From the cell containing the given text, extract its center point as [X, Y] coordinate. 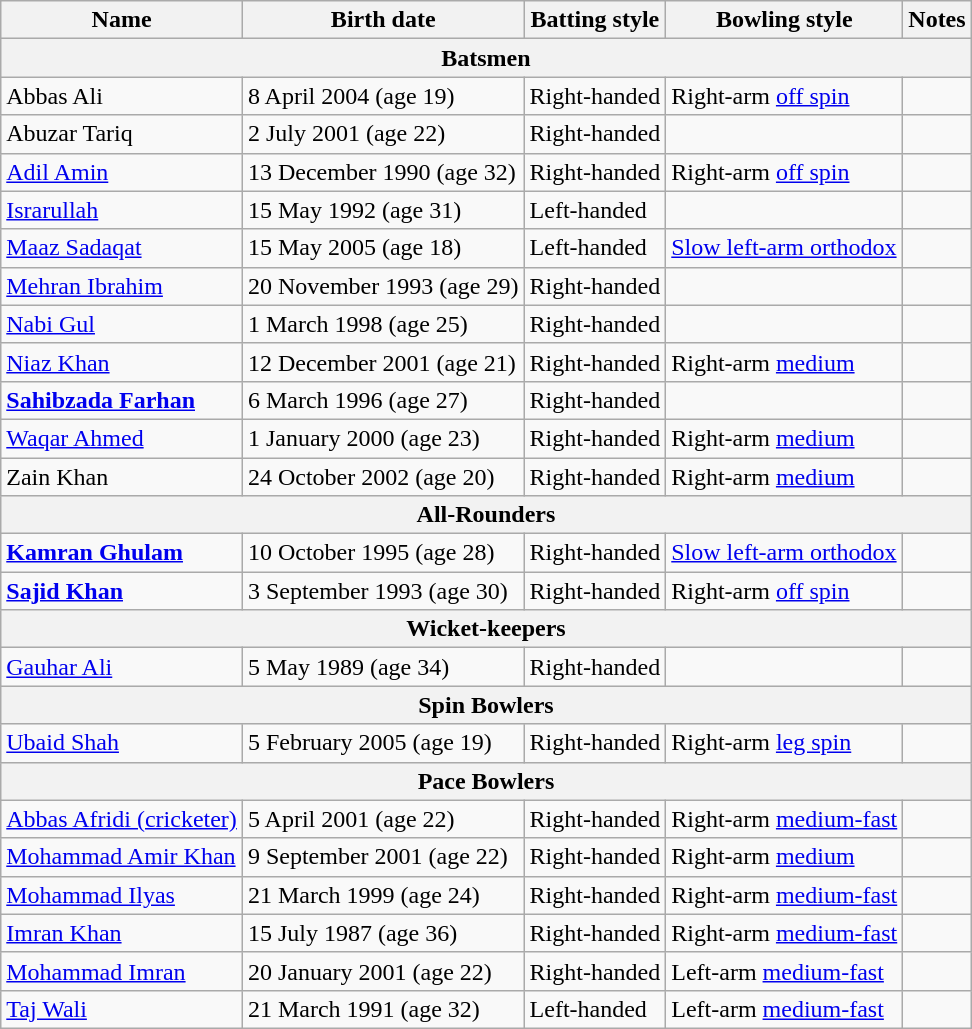
Zain Khan [122, 477]
Niaz Khan [122, 362]
6 March 1996 (age 27) [383, 400]
21 March 1999 (age 24) [383, 895]
24 October 2002 (age 20) [383, 477]
Nabi Gul [122, 324]
Batsmen [486, 58]
Abuzar Tariq [122, 134]
Batting style [595, 20]
Right-arm leg spin [784, 743]
Adil Amin [122, 172]
20 January 2001 (age 22) [383, 971]
Abbas Ali [122, 96]
Sahibzada Farhan [122, 400]
5 April 2001 (age 22) [383, 819]
15 May 2005 (age 18) [383, 248]
Israrullah [122, 210]
5 February 2005 (age 19) [383, 743]
Birth date [383, 20]
Sajid Khan [122, 591]
Abbas Afridi (cricketer) [122, 819]
Spin Bowlers [486, 705]
9 September 2001 (age 22) [383, 857]
1 March 1998 (age 25) [383, 324]
3 September 1993 (age 30) [383, 591]
21 March 1991 (age 32) [383, 1009]
2 July 2001 (age 22) [383, 134]
5 May 1989 (age 34) [383, 667]
Taj Wali [122, 1009]
Notes [937, 20]
Maaz Sadaqat [122, 248]
1 January 2000 (age 23) [383, 438]
Imran Khan [122, 933]
Waqar Ahmed [122, 438]
15 May 1992 (age 31) [383, 210]
All-Rounders [486, 515]
Gauhar Ali [122, 667]
8 April 2004 (age 19) [383, 96]
Name [122, 20]
15 July 1987 (age 36) [383, 933]
Ubaid Shah [122, 743]
Mohammad Imran [122, 971]
Bowling style [784, 20]
Mohammad Ilyas [122, 895]
12 December 2001 (age 21) [383, 362]
20 November 1993 (age 29) [383, 286]
10 October 1995 (age 28) [383, 553]
13 December 1990 (age 32) [383, 172]
Pace Bowlers [486, 781]
Mehran Ibrahim [122, 286]
Kamran Ghulam [122, 553]
Wicket-keepers [486, 629]
Mohammad Amir Khan [122, 857]
